Capture the cell that displays the provided text and extract its (x, y) central coordinate. 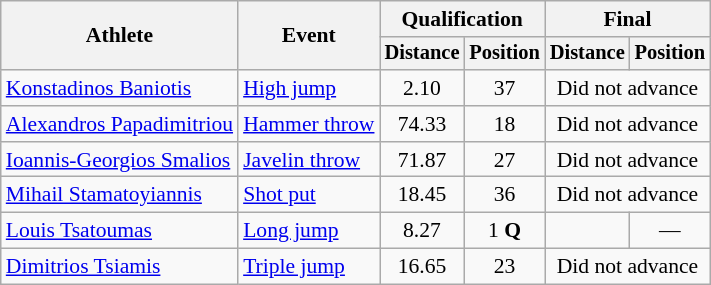
— (670, 231)
Konstadinos Baniotis (120, 88)
8.27 (422, 231)
Final (628, 19)
27 (504, 160)
2.10 (422, 88)
1 Q (504, 231)
Shot put (308, 195)
37 (504, 88)
Triple jump (308, 267)
36 (504, 195)
Alexandros Papadimitriou (120, 124)
Dimitrios Tsiamis (120, 267)
18.45 (422, 195)
Mihail Stamatoyiannis (120, 195)
18 (504, 124)
74.33 (422, 124)
Hammer throw (308, 124)
Javelin throw (308, 160)
Event (308, 36)
16.65 (422, 267)
Long jump (308, 231)
Ioannis-Georgios Smalios (120, 160)
Qualification (462, 19)
71.87 (422, 160)
Louis Tsatoumas (120, 231)
High jump (308, 88)
Athlete (120, 36)
23 (504, 267)
